Provide the (x, y) coordinate of the cell's center where the given text is located.  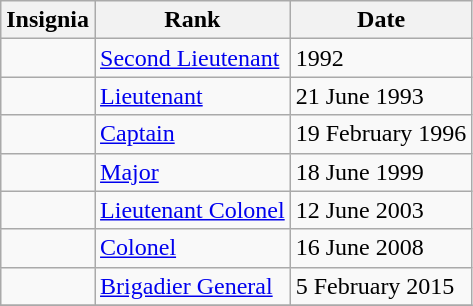
12 June 2003 (381, 210)
5 February 2015 (381, 286)
Major (193, 172)
16 June 2008 (381, 248)
Colonel (193, 248)
Lieutenant (193, 96)
Second Lieutenant (193, 58)
Insignia (48, 20)
18 June 1999 (381, 172)
Rank (193, 20)
19 February 1996 (381, 134)
Date (381, 20)
Lieutenant Colonel (193, 210)
Captain (193, 134)
Brigadier General (193, 286)
21 June 1993 (381, 96)
1992 (381, 58)
